Pinpoint the cell where the given text exists, returning its [X, Y] midpoint coordinate. 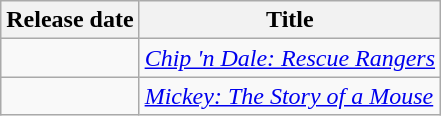
Title [290, 20]
Mickey: The Story of a Mouse [290, 96]
Chip 'n Dale: Rescue Rangers [290, 58]
Release date [70, 20]
